Find where the given text appears and provide that cell's center as (X, Y) coordinate. 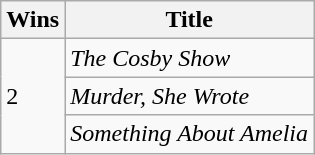
Something About Amelia (190, 134)
Wins (33, 20)
The Cosby Show (190, 58)
2 (33, 96)
Title (190, 20)
Murder, She Wrote (190, 96)
